Locate the cell with the specified text and output its [X, Y] center coordinate. 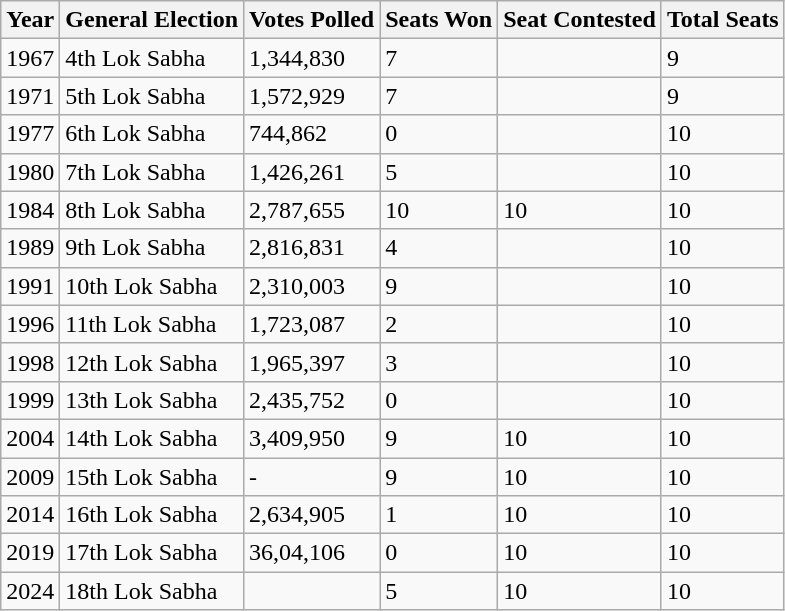
5th Lok Sabha [152, 96]
1996 [30, 324]
2,787,655 [312, 210]
1,723,087 [312, 324]
18th Lok Sabha [152, 591]
4 [439, 248]
2 [439, 324]
1,344,830 [312, 58]
2,816,831 [312, 248]
Year [30, 20]
1 [439, 515]
1998 [30, 362]
2,435,752 [312, 400]
10th Lok Sabha [152, 286]
1980 [30, 172]
6th Lok Sabha [152, 134]
2024 [30, 591]
2,634,905 [312, 515]
11th Lok Sabha [152, 324]
1,426,261 [312, 172]
2009 [30, 477]
9th Lok Sabha [152, 248]
3 [439, 362]
Total Seats [722, 20]
744,862 [312, 134]
Votes Polled [312, 20]
1967 [30, 58]
13th Lok Sabha [152, 400]
1977 [30, 134]
2019 [30, 553]
8th Lok Sabha [152, 210]
2014 [30, 515]
1989 [30, 248]
3,409,950 [312, 438]
Seat Contested [580, 20]
12th Lok Sabha [152, 362]
15th Lok Sabha [152, 477]
2004 [30, 438]
1991 [30, 286]
17th Lok Sabha [152, 553]
General Election [152, 20]
2,310,003 [312, 286]
36,04,106 [312, 553]
1984 [30, 210]
1999 [30, 400]
16th Lok Sabha [152, 515]
4th Lok Sabha [152, 58]
1,572,929 [312, 96]
7th Lok Sabha [152, 172]
- [312, 477]
Seats Won [439, 20]
1971 [30, 96]
14th Lok Sabha [152, 438]
1,965,397 [312, 362]
